Capture the cell that displays the provided text and extract its (X, Y) central coordinate. 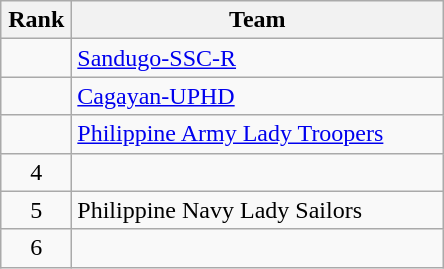
4 (36, 172)
Philippine Navy Lady Sailors (258, 210)
Team (258, 20)
Rank (36, 20)
Philippine Army Lady Troopers (258, 134)
6 (36, 248)
Cagayan-UPHD (258, 96)
Sandugo-SSC-R (258, 58)
5 (36, 210)
